From the cell containing the given text, extract its center point as [x, y] coordinate. 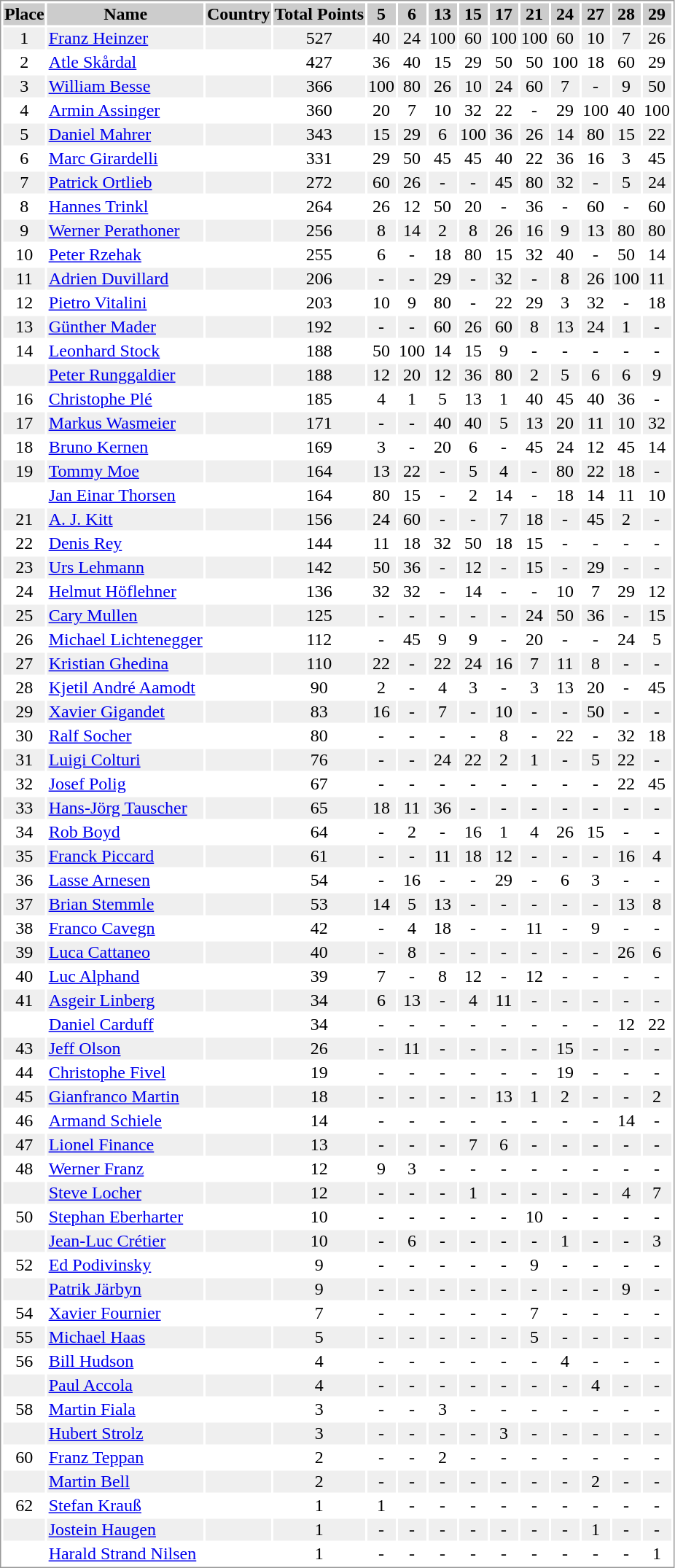
56 [24, 1361]
48 [24, 1169]
Leonhard Stock [125, 351]
Kristian Ghedina [125, 664]
Werner Franz [125, 1169]
Jostein Haugen [125, 1530]
Gianfranco Martin [125, 1097]
125 [319, 616]
Stephan Eberharter [125, 1217]
A. J. Kitt [125, 520]
142 [319, 568]
Jean-Luc Crétier [125, 1241]
43 [24, 1049]
33 [24, 808]
Peter Runggaldier [125, 375]
25 [24, 616]
Lasse Arnesen [125, 880]
192 [319, 327]
44 [24, 1072]
527 [319, 39]
Armand Schiele [125, 1120]
Michael Haas [125, 1338]
360 [319, 110]
Paul Accola [125, 1386]
272 [319, 183]
169 [319, 447]
Martin Fiala [125, 1409]
Kjetil André Aamodt [125, 687]
Christophe Fivel [125, 1072]
William Besse [125, 87]
Peter Rzehak [125, 254]
185 [319, 399]
Urs Lehmann [125, 568]
83 [319, 712]
Helmut Höflehner [125, 591]
Name [125, 14]
Total Points [319, 14]
Place [24, 14]
76 [319, 760]
23 [24, 568]
37 [24, 905]
Markus Wasmeier [125, 424]
42 [319, 928]
61 [319, 857]
90 [319, 687]
Luigi Colturi [125, 760]
Ed Podivinsky [125, 1265]
Harald Strand Nilsen [125, 1553]
Denis Rey [125, 543]
Luc Alphand [125, 976]
Stefan Krauß [125, 1505]
Hans-Jörg Tauscher [125, 808]
30 [24, 736]
Michael Lichtenegger [125, 639]
331 [319, 158]
144 [319, 543]
206 [319, 279]
Tommy Moe [125, 472]
35 [24, 857]
427 [319, 62]
Cary Mullen [125, 616]
136 [319, 591]
64 [319, 832]
171 [319, 424]
Patrik Järbyn [125, 1290]
Steve Locher [125, 1193]
Hannes Trinkl [125, 206]
Franz Heinzer [125, 39]
47 [24, 1145]
53 [319, 905]
255 [319, 254]
Martin Bell [125, 1482]
67 [319, 784]
38 [24, 928]
Pietro Vitalini [125, 303]
Daniel Mahrer [125, 135]
Marc Girardelli [125, 158]
62 [24, 1505]
Hubert Strolz [125, 1434]
Xavier Gigandet [125, 712]
Franck Piccard [125, 857]
Bill Hudson [125, 1361]
Atle Skårdal [125, 62]
Luca Cattaneo [125, 953]
110 [319, 664]
Franz Teppan [125, 1457]
52 [24, 1265]
41 [24, 1001]
46 [24, 1120]
Franco Cavegn [125, 928]
Xavier Fournier [125, 1313]
156 [319, 520]
58 [24, 1409]
256 [319, 231]
112 [319, 639]
Jeff Olson [125, 1049]
Daniel Carduff [125, 1024]
31 [24, 760]
Christophe Plé [125, 399]
Ralf Socher [125, 736]
65 [319, 808]
203 [319, 303]
55 [24, 1338]
343 [319, 135]
Bruno Kernen [125, 447]
Patrick Ortlieb [125, 183]
Asgeir Linberg [125, 1001]
Josef Polig [125, 784]
Armin Assinger [125, 110]
Rob Boyd [125, 832]
Jan Einar Thorsen [125, 495]
Country [238, 14]
Lionel Finance [125, 1145]
264 [319, 206]
Werner Perathoner [125, 231]
Günther Mader [125, 327]
Brian Stemmle [125, 905]
Adrien Duvillard [125, 279]
366 [319, 87]
